Return the [X, Y] coordinate for the center point of the cell that contains the specified text.  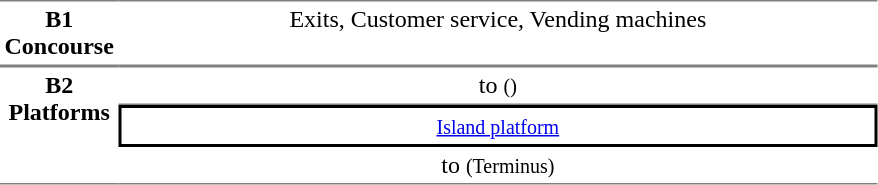
B1Concourse [59, 33]
to () [498, 86]
Exits, Customer service, Vending machines [498, 33]
to (Terminus) [498, 166]
B2Platforms [59, 125]
Island platform [498, 126]
